Search for the cell housing the specified text and yield its [X, Y] center coordinate. 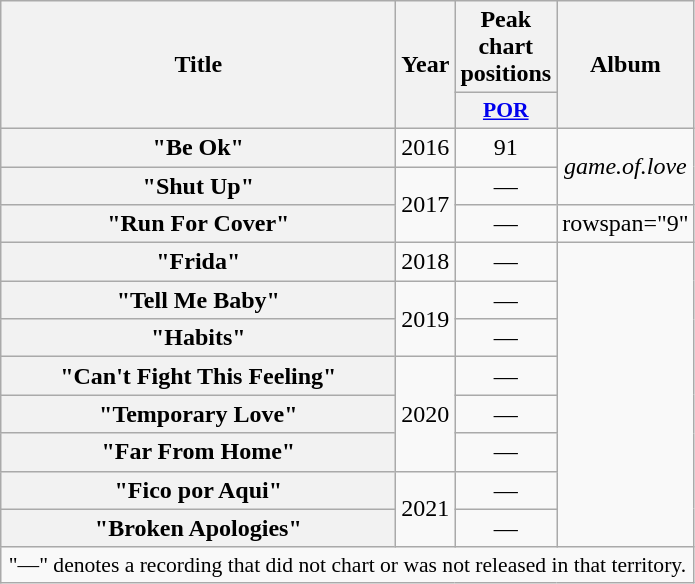
2016 [426, 147]
"—" denotes a recording that did not chart or was not released in that territory. [348, 565]
"Frida" [198, 262]
Peak chart positions [506, 47]
"Fico por Aqui" [198, 490]
"Can't Fight This Feeling" [198, 376]
"Run For Cover" [198, 224]
"Far From Home" [198, 452]
2021 [426, 509]
POR [506, 111]
"Broken Apologies" [198, 528]
Album [626, 65]
"Tell Me Baby" [198, 300]
"Habits" [198, 338]
Year [426, 65]
rowspan="9" [626, 224]
2019 [426, 319]
game.of.love [626, 166]
"Shut Up" [198, 185]
Title [198, 65]
"Temporary Love" [198, 414]
2018 [426, 262]
2020 [426, 414]
"Be Ok" [198, 147]
2017 [426, 204]
91 [506, 147]
